Find where the given text appears and provide that cell's center as [x, y] coordinate. 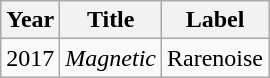
Magnetic [111, 58]
Title [111, 20]
Rarenoise [216, 58]
2017 [30, 58]
Year [30, 20]
Label [216, 20]
